Return the [X, Y] coordinate for the center point of the cell that contains the specified text.  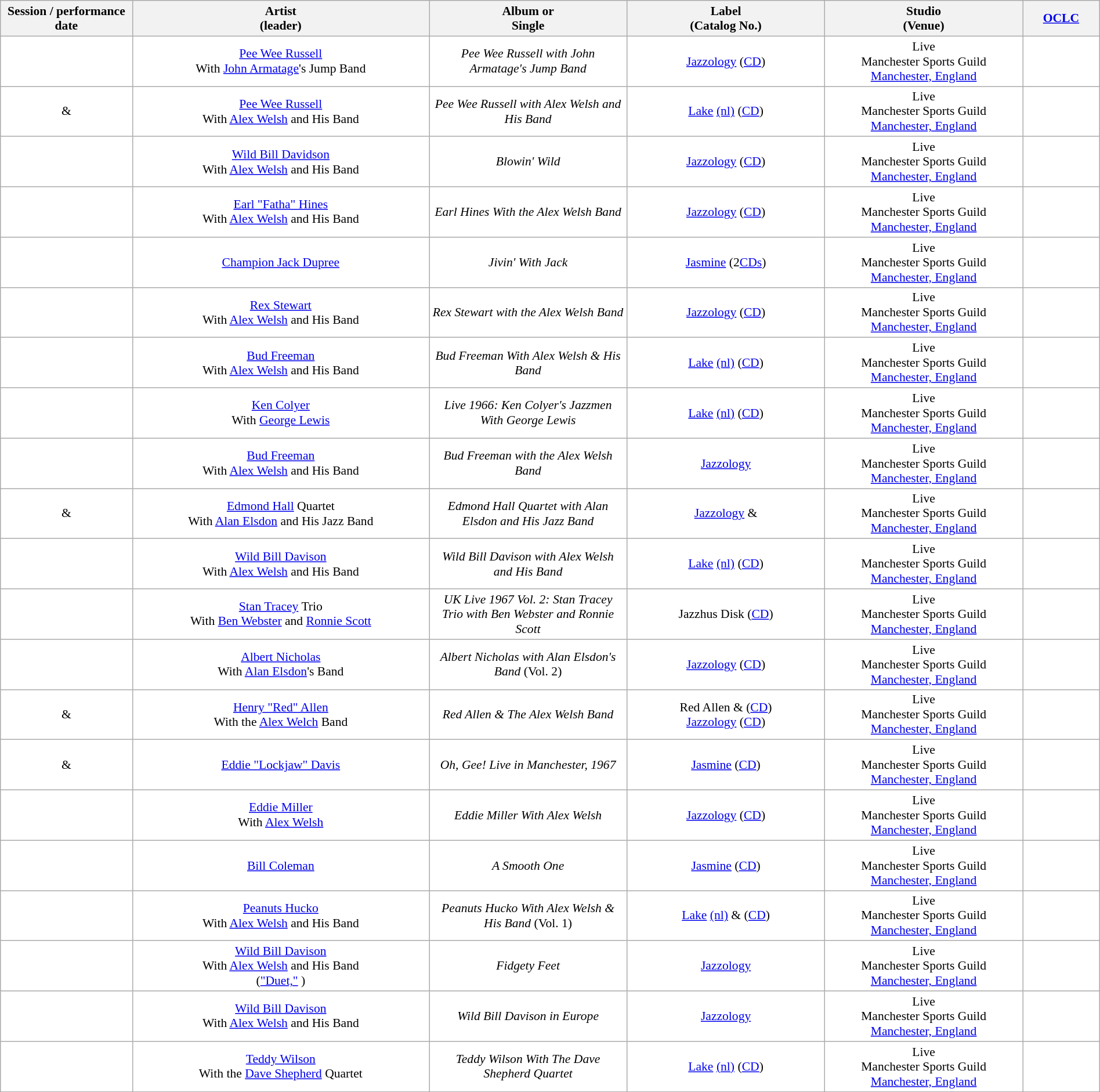
Stan Tracey TrioWith Ben Webster and Ronnie Scott [281, 614]
Artist(leader) [281, 19]
Wild Bill DavidsonWith Alex Welsh and His Band [281, 162]
Bud Freeman With Alex Welsh & His Band [528, 363]
Bill Coleman [281, 866]
Eddie "Lockjaw" Davis [281, 765]
Peanuts Hucko With Alex Welsh & His Band (Vol. 1) [528, 916]
Pee Wee Russell with John Armatage's Jump Band [528, 62]
Champion Jack Dupree [281, 262]
Live 1966: Ken Colyer's Jazzmen With George Lewis [528, 413]
Red Allen & The Alex Welsh Band [528, 715]
Jivin' With Jack [528, 262]
OCLC [1062, 19]
UK Live 1967 Vol. 2: Stan Tracey Trio with Ben Webster and Ronnie Scott [528, 614]
Red Allen & (CD)Jazzology (CD) [726, 715]
Eddie Miller With Alex Welsh [528, 816]
Pee Wee RussellWith Alex Welsh and His Band [281, 111]
Oh, Gee! Live in Manchester, 1967 [528, 765]
Jazzhus Disk (CD) [726, 614]
Edmond Hall Quartet with Alan Elsdon and His Jazz Band [528, 514]
Blowin' Wild [528, 162]
Jazzology & [726, 514]
Session / performancedate [66, 19]
A Smooth One [528, 866]
Wild Bill DavisonWith Alex Welsh and His Band("Duet," ) [281, 967]
Edmond Hall QuartetWith Alan Elsdon and His Jazz Band [281, 514]
Pee Wee RussellWith John Armatage's Jump Band [281, 62]
Studio(Venue) [924, 19]
Pee Wee Russell with Alex Welsh and His Band [528, 111]
Lake (nl) & (CD) [726, 916]
Albert Nicholas with Alan Elsdon's Band (Vol. 2) [528, 665]
Eddie MillerWith Alex Welsh [281, 816]
Label(Catalog No.) [726, 19]
Teddy WilsonWith the Dave Shepherd Quartet [281, 1066]
Rex StewartWith Alex Welsh and His Band [281, 312]
Albert NicholasWith Alan Elsdon's Band [281, 665]
Peanuts HuckoWith Alex Welsh and His Band [281, 916]
Teddy Wilson With The Dave Shepherd Quartet [528, 1066]
Wild Bill Davison in Europe [528, 1017]
Earl Hines With the Alex Welsh Band [528, 212]
Rex Stewart with the Alex Welsh Band [528, 312]
Fidgety Feet [528, 967]
Album orSingle [528, 19]
Henry "Red" AllenWith the Alex Welch Band [281, 715]
Jasmine (2CDs) [726, 262]
Ken ColyerWith George Lewis [281, 413]
Earl "Fatha" HinesWith Alex Welsh and His Band [281, 212]
Wild Bill Davison with Alex Welsh and His Band [528, 564]
Bud Freeman with the Alex Welsh Band [528, 463]
